Return the [X, Y] coordinate for the center point of the cell that contains the specified text.  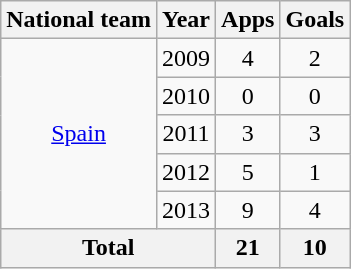
Goals [315, 20]
Apps [248, 20]
2 [315, 58]
2010 [186, 96]
2012 [186, 172]
9 [248, 210]
2009 [186, 58]
1 [315, 172]
Total [108, 248]
21 [248, 248]
2011 [186, 134]
Year [186, 20]
National team [79, 20]
5 [248, 172]
Spain [79, 134]
10 [315, 248]
2013 [186, 210]
